For the text-containing cell, return its midpoint in [x, y] coordinate format. 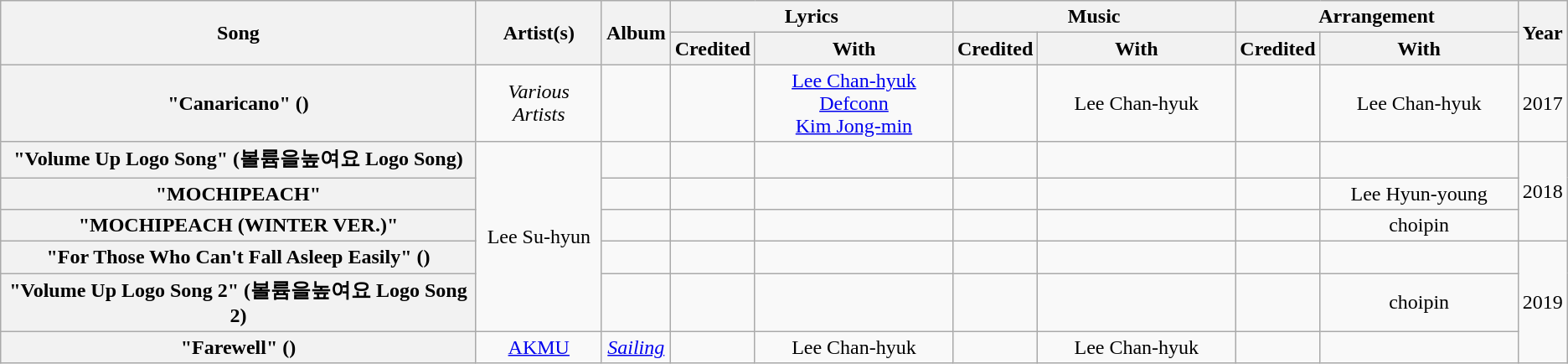
"Canaricano" () [238, 103]
AKMU [539, 347]
2017 [1543, 103]
Sailing [636, 347]
"MOCHIPEACH (WINTER VER.)" [238, 226]
"Farewell" () [238, 347]
2018 [1543, 191]
Artist(s) [539, 33]
Lyrics [811, 17]
"MOCHIPEACH" [238, 194]
"Volume Up Logo Song 2" (볼륨을높여요 Logo Song 2) [238, 303]
2019 [1543, 303]
Arrangement [1377, 17]
Year [1543, 33]
Lee Chan-hyuk DefconnKim Jong-min [854, 103]
"For Those Who Can't Fall Asleep Easily" () [238, 257]
Lee Su-hyun [539, 237]
Various Artists [539, 103]
Music [1094, 17]
Song [238, 33]
"Volume Up Logo Song" (볼륨을높여요 Logo Song) [238, 159]
Album [636, 33]
Lee Hyun-young [1419, 194]
